Pinpoint the cell where the given text exists, returning its [x, y] midpoint coordinate. 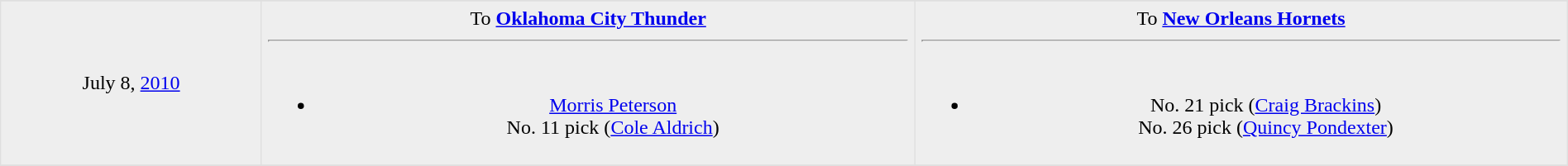
To Oklahoma City Thunder Morris PetersonNo. 11 pick (Cole Aldrich) [587, 83]
July 8, 2010 [131, 83]
To New Orleans HornetsNo. 21 pick (Craig Brackins)No. 26 pick (Quincy Pondexter) [1241, 83]
